Locate the cell with the specified text and output its [x, y] center coordinate. 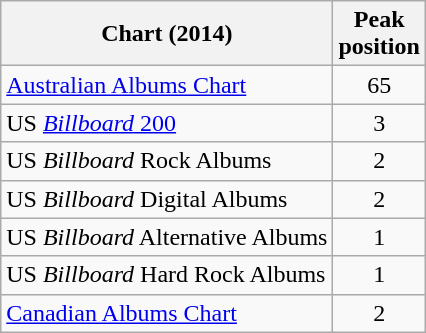
Australian Albums Chart [167, 85]
US Billboard Hard Rock Albums [167, 275]
65 [379, 85]
Canadian Albums Chart [167, 313]
US Billboard Alternative Albums [167, 237]
US Billboard Rock Albums [167, 161]
US Billboard 200 [167, 123]
Peakposition [379, 34]
3 [379, 123]
US Billboard Digital Albums [167, 199]
Chart (2014) [167, 34]
